Extract the [X, Y] coordinate from the center of the cell holding the provided text.  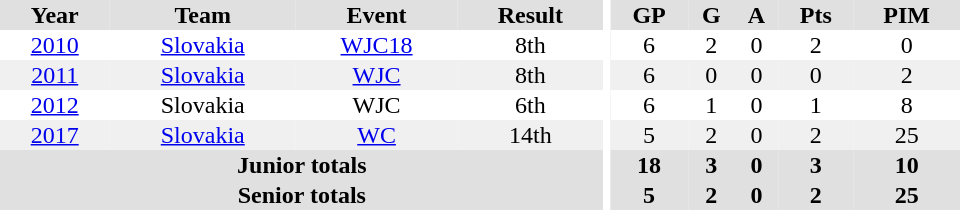
Year [54, 15]
Event [376, 15]
WC [376, 135]
Pts [816, 15]
2011 [54, 75]
Result [530, 15]
WJC18 [376, 45]
Senior totals [302, 195]
8 [906, 105]
6th [530, 105]
PIM [906, 15]
14th [530, 135]
10 [906, 165]
2017 [54, 135]
2012 [54, 105]
GP [649, 15]
A [757, 15]
Junior totals [302, 165]
2010 [54, 45]
Team [202, 15]
G [712, 15]
18 [649, 165]
